Extract the [x, y] coordinate from the center of the cell holding the provided text.  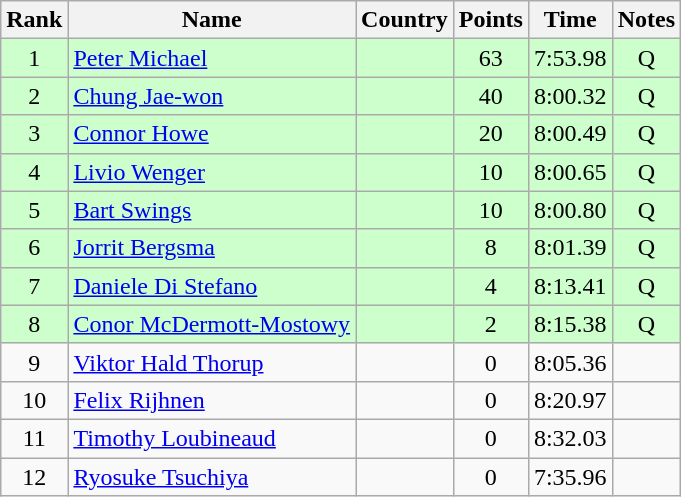
8:20.97 [570, 400]
8:13.41 [570, 286]
Points [490, 20]
Jorrit Bergsma [212, 248]
12 [34, 477]
7:35.96 [570, 477]
8:00.65 [570, 172]
Daniele Di Stefano [212, 286]
3 [34, 134]
Name [212, 20]
8:01.39 [570, 248]
63 [490, 58]
11 [34, 438]
Conor McDermott-Mostowy [212, 324]
7 [34, 286]
Chung Jae-won [212, 96]
1 [34, 58]
Country [405, 20]
Bart Swings [212, 210]
8:00.32 [570, 96]
Connor Howe [212, 134]
9 [34, 362]
20 [490, 134]
8:05.36 [570, 362]
8:00.49 [570, 134]
Livio Wenger [212, 172]
5 [34, 210]
6 [34, 248]
8:15.38 [570, 324]
Viktor Hald Thorup [212, 362]
Ryosuke Tsuchiya [212, 477]
Rank [34, 20]
7:53.98 [570, 58]
8:32.03 [570, 438]
Felix Rijhnen [212, 400]
Time [570, 20]
Notes [646, 20]
Timothy Loubineaud [212, 438]
40 [490, 96]
8:00.80 [570, 210]
Peter Michael [212, 58]
